Capture the cell that displays the provided text and extract its (X, Y) central coordinate. 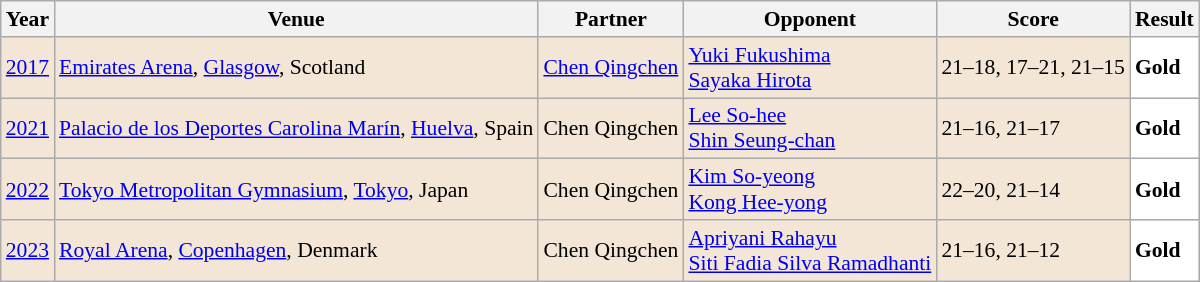
Partner (610, 19)
Kim So-yeong Kong Hee-yong (810, 190)
Result (1164, 19)
Yuki Fukushima Sayaka Hirota (810, 68)
Royal Arena, Copenhagen, Denmark (296, 250)
22–20, 21–14 (1033, 190)
Tokyo Metropolitan Gymnasium, Tokyo, Japan (296, 190)
Palacio de los Deportes Carolina Marín, Huelva, Spain (296, 128)
Emirates Arena, Glasgow, Scotland (296, 68)
Score (1033, 19)
2022 (28, 190)
21–16, 21–17 (1033, 128)
2021 (28, 128)
21–18, 17–21, 21–15 (1033, 68)
Venue (296, 19)
2017 (28, 68)
Opponent (810, 19)
Apriyani Rahayu Siti Fadia Silva Ramadhanti (810, 250)
21–16, 21–12 (1033, 250)
Year (28, 19)
2023 (28, 250)
Lee So-hee Shin Seung-chan (810, 128)
